Identify which cell holds the provided text, then report its (X, Y) central coordinate. 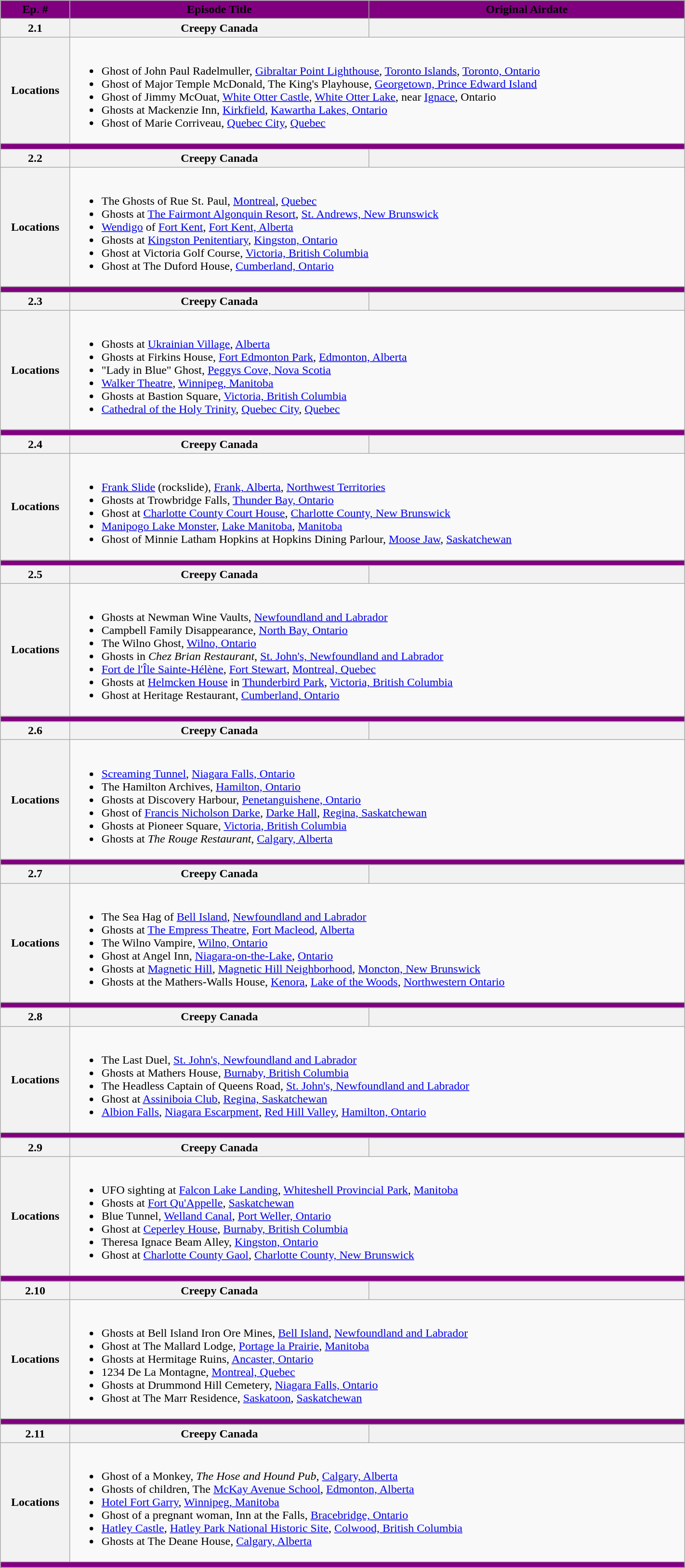
2.4 (35, 444)
2.7 (35, 874)
2.5 (35, 575)
Original Airdate (527, 10)
2.6 (35, 731)
2.3 (35, 301)
Ep. # (35, 10)
2.8 (35, 1017)
2.11 (35, 1434)
2.1 (35, 28)
2.10 (35, 1291)
2.9 (35, 1147)
2.2 (35, 158)
Episode Title (219, 10)
